Determine the [x, y] coordinate at the center of the cell enclosing the given text.  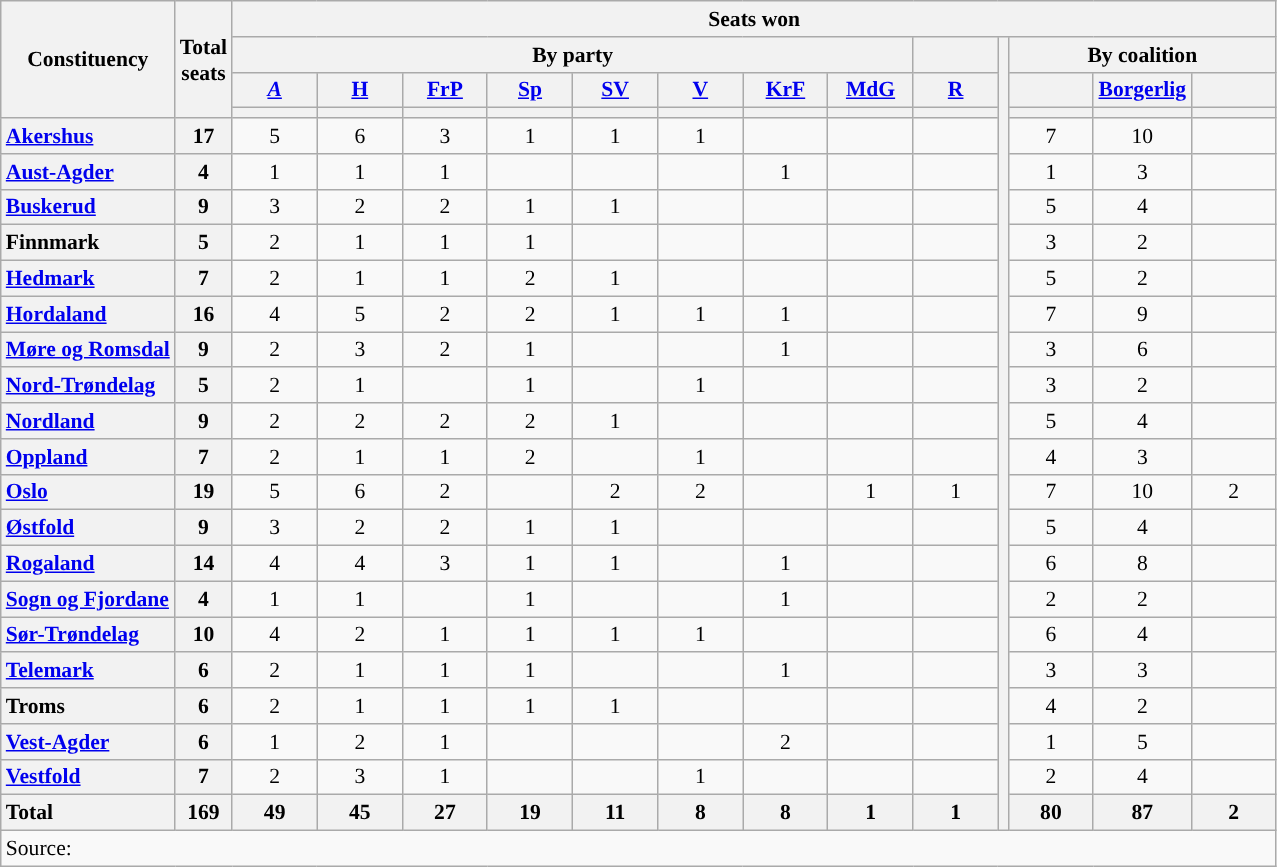
FrP [444, 90]
Troms [88, 706]
Møre og Romsdal [88, 350]
H [360, 90]
Rogaland [88, 564]
Østfold [88, 528]
Sør-Trøndelag [88, 635]
16 [204, 314]
169 [204, 813]
Borgerlig [1142, 90]
17 [204, 136]
27 [444, 813]
Nord-Trøndelag [88, 386]
87 [1142, 813]
Sogn og Fjordane [88, 599]
11 [616, 813]
Source: [638, 849]
KrF [786, 90]
Finnmark [88, 243]
Constituency [88, 60]
Hedmark [88, 279]
Sp [530, 90]
Totalseats [204, 60]
Seats won [754, 19]
Vestfold [88, 777]
Telemark [88, 671]
MdG [870, 90]
Aust-Agder [88, 172]
49 [274, 813]
Nordland [88, 421]
Oslo [88, 492]
By coalition [1142, 55]
V [700, 90]
Buskerud [88, 207]
Akershus [88, 136]
Hordaland [88, 314]
By party [572, 55]
Total [88, 813]
SV [616, 90]
45 [360, 813]
R [956, 90]
80 [1050, 813]
14 [204, 564]
Oppland [88, 457]
Vest-Agder [88, 742]
A [274, 90]
